For the text-containing cell, return its midpoint in (x, y) coordinate format. 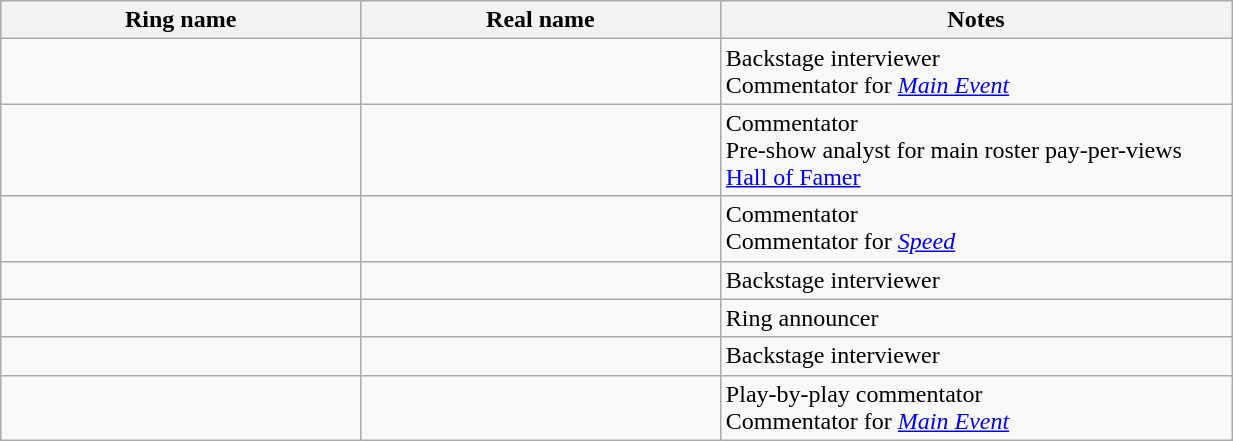
Play-by-play commentatorCommentator for Main Event (976, 408)
Real name (541, 20)
CommentatorCommentator for Speed (976, 228)
Notes (976, 20)
Backstage interviewerCommentator for Main Event (976, 72)
Ring name (181, 20)
CommentatorPre-show analyst for main roster pay-per-viewsHall of Famer (976, 150)
Ring announcer (976, 318)
